Detect which cell encompasses the target text, then output its (X, Y) center coordinate. 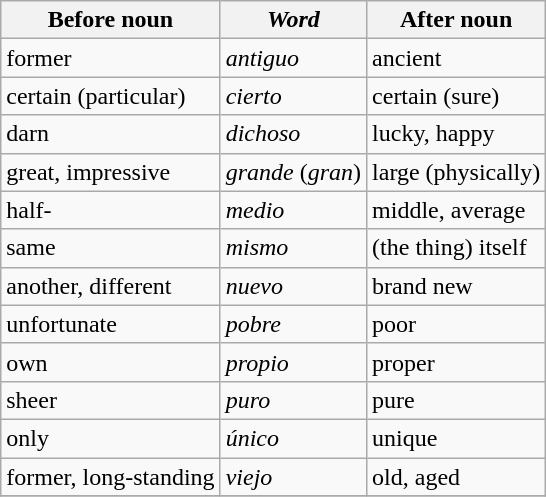
propio (293, 362)
lucky, happy (456, 134)
After noun (456, 20)
Word (293, 20)
mismo (293, 248)
darn (110, 134)
another, different (110, 286)
medio (293, 210)
dichoso (293, 134)
puro (293, 400)
nuevo (293, 286)
pure (456, 400)
certain (sure) (456, 96)
sheer (110, 400)
same (110, 248)
middle, average (456, 210)
great, impressive (110, 172)
former, long-standing (110, 477)
former (110, 58)
antiguo (293, 58)
único (293, 438)
own (110, 362)
proper (456, 362)
brand new (456, 286)
ancient (456, 58)
poor (456, 324)
certain (particular) (110, 96)
pobre (293, 324)
(the thing) itself (456, 248)
unfortunate (110, 324)
large (physically) (456, 172)
grande (gran) (293, 172)
Before noun (110, 20)
only (110, 438)
old, aged (456, 477)
viejo (293, 477)
unique (456, 438)
half- (110, 210)
cierto (293, 96)
